Detect which cell encompasses the target text, then output its (x, y) center coordinate. 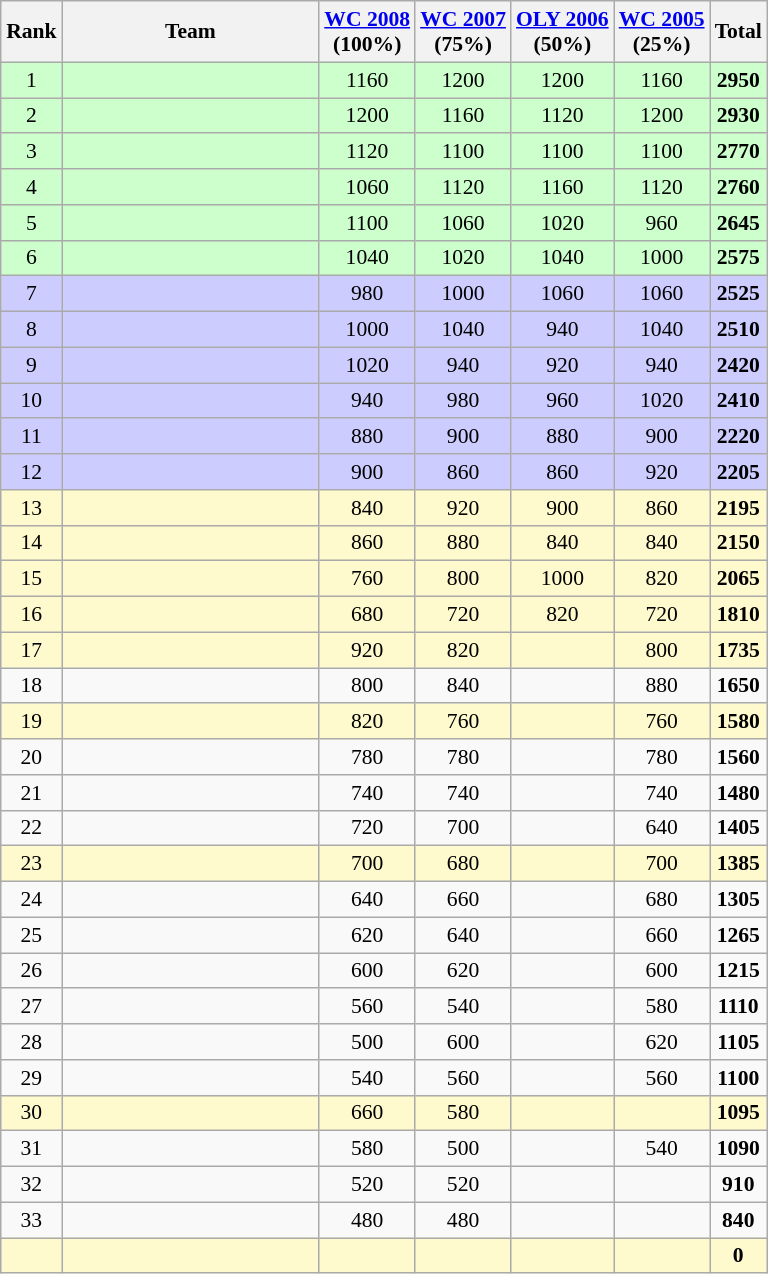
24 (32, 900)
14 (32, 543)
1405 (738, 828)
0 (738, 1256)
1560 (738, 757)
27 (32, 1007)
1215 (738, 971)
2930 (738, 116)
2510 (738, 330)
1265 (738, 935)
30 (32, 1113)
1090 (738, 1149)
1385 (738, 864)
21 (32, 793)
Team (191, 32)
WC 2008(100%) (367, 32)
2 (32, 116)
910 (738, 1185)
16 (32, 615)
7 (32, 294)
23 (32, 864)
1110 (738, 1007)
10 (32, 401)
15 (32, 579)
1480 (738, 793)
13 (32, 508)
5 (32, 223)
9 (32, 365)
WC 2007(75%) (463, 32)
12 (32, 472)
18 (32, 686)
2410 (738, 401)
3 (32, 152)
OLY 2006(50%) (562, 32)
20 (32, 757)
Total (738, 32)
17 (32, 650)
19 (32, 722)
1 (32, 80)
2150 (738, 543)
29 (32, 1078)
2195 (738, 508)
1095 (738, 1113)
2760 (738, 187)
31 (32, 1149)
28 (32, 1042)
11 (32, 437)
8 (32, 330)
2575 (738, 258)
2770 (738, 152)
4 (32, 187)
25 (32, 935)
1580 (738, 722)
2645 (738, 223)
1105 (738, 1042)
1305 (738, 900)
1650 (738, 686)
6 (32, 258)
33 (32, 1220)
2220 (738, 437)
2525 (738, 294)
2420 (738, 365)
WC 2005(25%) (662, 32)
2950 (738, 80)
32 (32, 1185)
2065 (738, 579)
22 (32, 828)
2205 (738, 472)
1810 (738, 615)
1735 (738, 650)
26 (32, 971)
Rank (32, 32)
